Extract the [x, y] coordinate from the center of the cell holding the provided text.  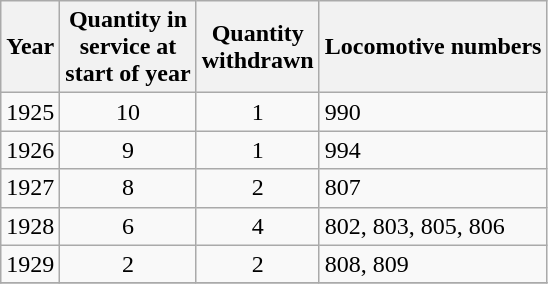
1926 [30, 150]
802, 803, 805, 806 [433, 226]
Locomotive numbers [433, 47]
8 [128, 188]
1928 [30, 226]
Year [30, 47]
807 [433, 188]
9 [128, 150]
990 [433, 112]
4 [258, 226]
6 [128, 226]
Quantity inservice atstart of year [128, 47]
808, 809 [433, 264]
1929 [30, 264]
10 [128, 112]
Quantitywithdrawn [258, 47]
994 [433, 150]
1925 [30, 112]
1927 [30, 188]
